Return the (x, y) coordinate for the center point of the cell that contains the specified text.  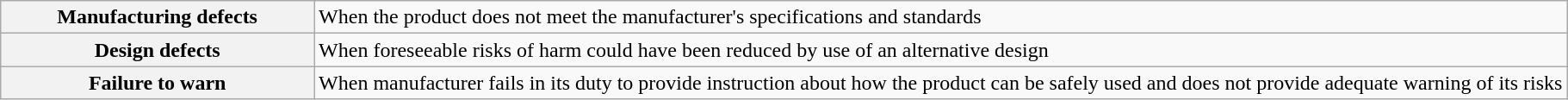
Design defects (158, 50)
When foreseeable risks of harm could have been reduced by use of an alternative design (940, 50)
When the product does not meet the manufacturer's specifications and standards (940, 17)
Failure to warn (158, 83)
Manufacturing defects (158, 17)
